Output the [X, Y] coordinate of the center of the cell containing the given text.  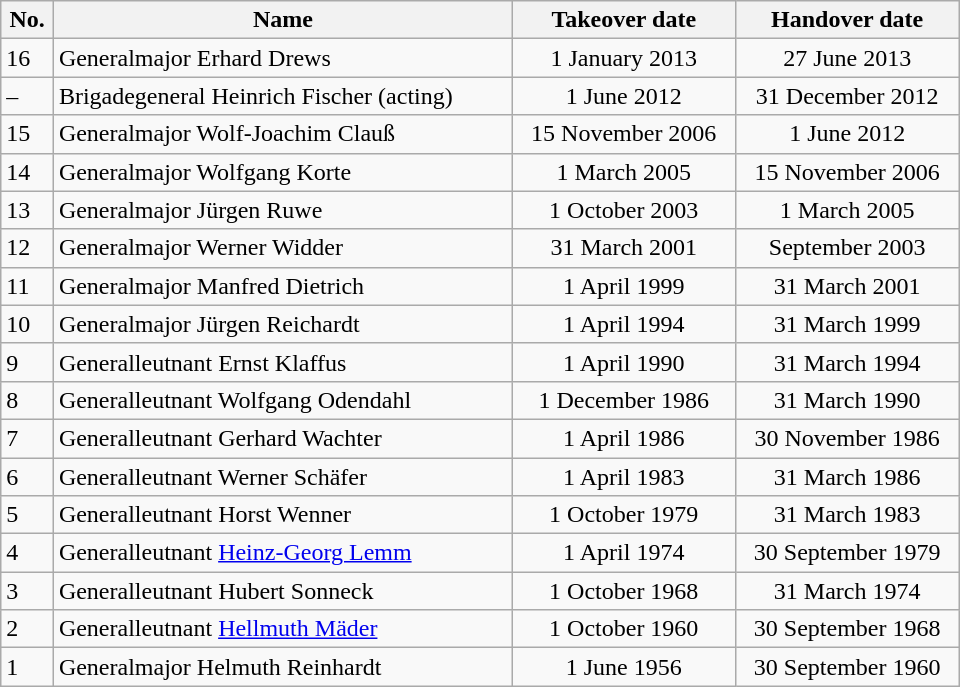
16 [28, 58]
31 March 1974 [847, 591]
1 June 1956 [624, 667]
1 April 1990 [624, 362]
Generalleutnant Ernst Klaffus [282, 362]
1 April 1999 [624, 286]
Generalleutnant Hubert Sonneck [282, 591]
30 September 1960 [847, 667]
Takeover date [624, 20]
3 [28, 591]
6 [28, 477]
8 [28, 400]
1 April 1974 [624, 553]
31 March 1999 [847, 324]
30 November 1986 [847, 438]
7 [28, 438]
9 [28, 362]
Generalleutnant Heinz-Georg Lemm [282, 553]
1 October 1960 [624, 629]
2 [28, 629]
31 December 2012 [847, 96]
1 April 1986 [624, 438]
12 [28, 248]
Generalleutnant Hellmuth Mäder [282, 629]
10 [28, 324]
1 October 1979 [624, 515]
Generalleutnant Horst Wenner [282, 515]
11 [28, 286]
1 October 1968 [624, 591]
Generalmajor Manfred Dietrich [282, 286]
Generalmajor Wolf-Joachim Clauß [282, 134]
Generalleutnant Wolfgang Odendahl [282, 400]
30 September 1979 [847, 553]
14 [28, 172]
September 2003 [847, 248]
Handover date [847, 20]
27 June 2013 [847, 58]
31 March 1983 [847, 515]
31 March 1990 [847, 400]
1 April 1983 [624, 477]
Name [282, 20]
Generalmajor Erhard Drews [282, 58]
Generalmajor Werner Widder [282, 248]
Generalmajor Helmuth Reinhardt [282, 667]
31 March 1994 [847, 362]
15 [28, 134]
1 January 2013 [624, 58]
4 [28, 553]
No. [28, 20]
Brigadegeneral Heinrich Fischer (acting) [282, 96]
31 March 1986 [847, 477]
1 [28, 667]
Generalmajor Wolfgang Korte [282, 172]
Generalmajor Jürgen Reichardt [282, 324]
5 [28, 515]
1 December 1986 [624, 400]
1 October 2003 [624, 210]
Generalleutnant Werner Schäfer [282, 477]
– [28, 96]
30 September 1968 [847, 629]
Generalmajor Jürgen Ruwe [282, 210]
13 [28, 210]
1 April 1994 [624, 324]
Generalleutnant Gerhard Wachter [282, 438]
